Extract the [X, Y] coordinate from the center of the cell holding the provided text.  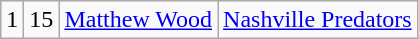
15 [42, 20]
1 [12, 20]
Nashville Predators [318, 20]
Matthew Wood [138, 20]
